Return the [x, y] coordinate for the center point of the cell that contains the specified text.  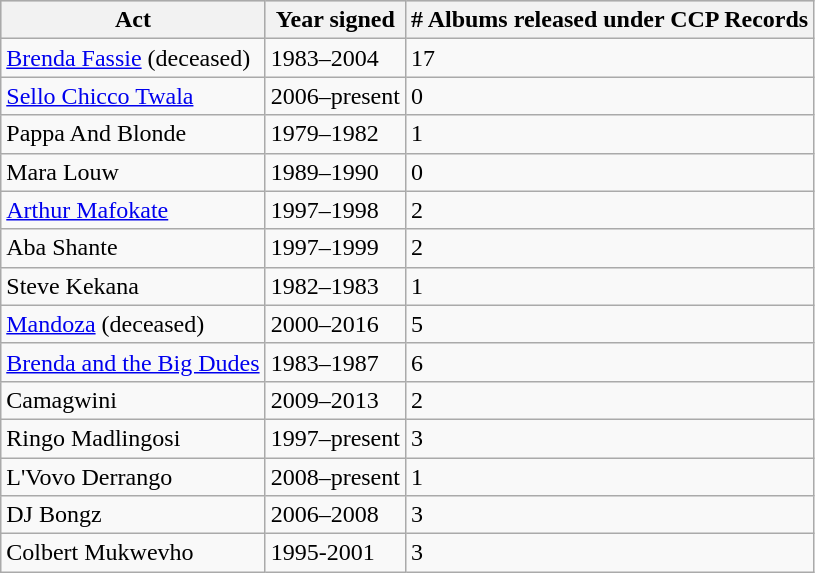
1997–1998 [335, 210]
Brenda Fassie (deceased) [133, 58]
1982–1983 [335, 286]
1997–present [335, 438]
Colbert Mukwevho [133, 553]
Ringo Madlingosi [133, 438]
2008–present [335, 477]
Mandoza (deceased) [133, 324]
# Albums released under CCP Records [609, 20]
Camagwini [133, 400]
5 [609, 324]
Aba Shante [133, 248]
Year signed [335, 20]
1983–2004 [335, 58]
1979–1982 [335, 134]
Sello Chicco Twala [133, 96]
2000–2016 [335, 324]
DJ Bongz [133, 515]
1989–1990 [335, 172]
Mara Louw [133, 172]
6 [609, 362]
2006–2008 [335, 515]
Steve Kekana [133, 286]
Pappa And Blonde [133, 134]
1997–1999 [335, 248]
1983–1987 [335, 362]
17 [609, 58]
L'Vovo Derrango [133, 477]
1995-2001 [335, 553]
2009–2013 [335, 400]
Arthur Mafokate [133, 210]
Act [133, 20]
Brenda and the Big Dudes [133, 362]
2006–present [335, 96]
